Identify which cell holds the provided text, then report its (x, y) central coordinate. 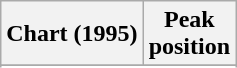
Chart (1995) (72, 34)
Peak position (189, 34)
